For the text-containing cell, return its midpoint in (x, y) coordinate format. 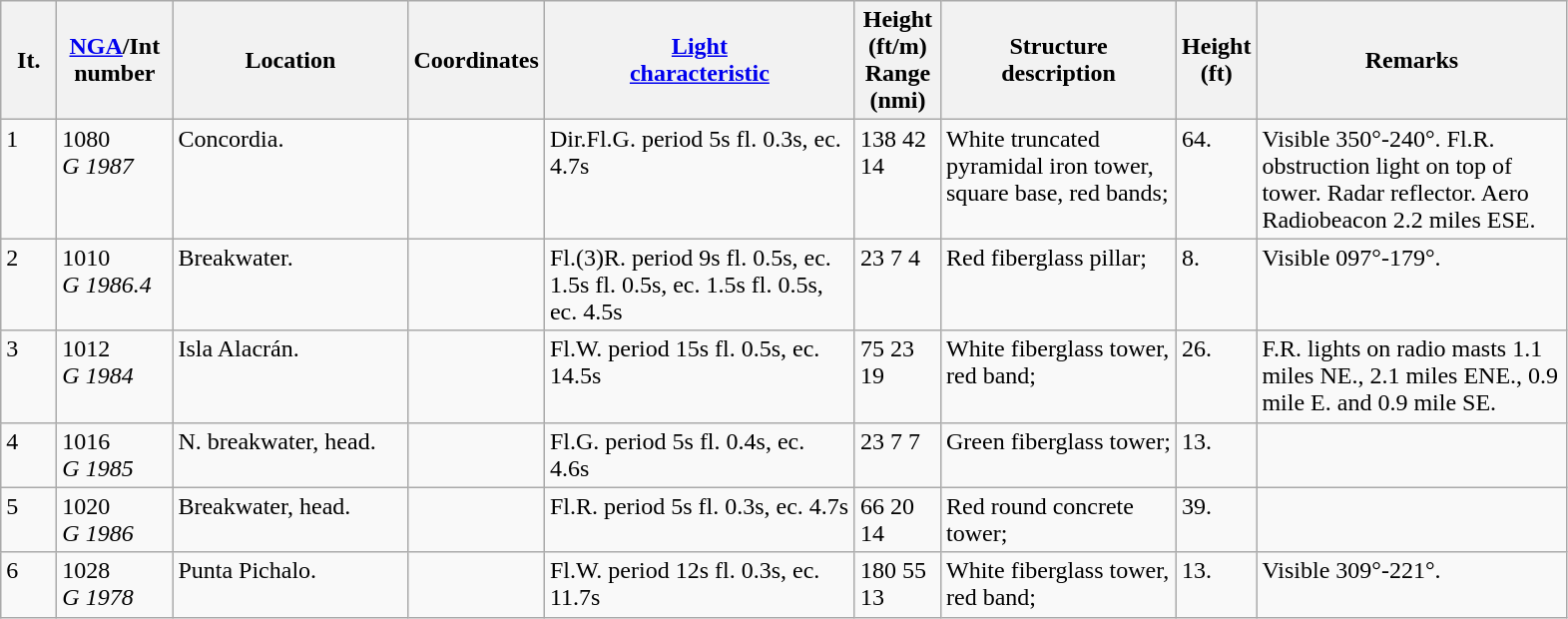
39. (1217, 519)
Breakwater. (290, 285)
5 (29, 519)
White truncated pyramidal iron tower, square base, red bands; (1058, 180)
Visible 309°-221°. (1411, 585)
Red fiberglass pillar; (1058, 285)
64. (1217, 180)
1 (29, 180)
3 (29, 376)
180 55 13 (897, 585)
Fl.R. period 5s fl. 0.3s, ec. 4.7s (699, 519)
66 20 14 (897, 519)
Height (ft/m)Range (nmi) (897, 60)
Height (ft) (1217, 60)
N. breakwater, head. (290, 455)
1016G 1985 (115, 455)
23 7 7 (897, 455)
138 42 14 (897, 180)
23 7 4 (897, 285)
Fl.W. period 15s fl. 0.5s, ec. 14.5s (699, 376)
1010G 1986.4 (115, 285)
Location (290, 60)
It. (29, 60)
F.R. lights on radio masts 1.1 miles NE., 2.1 miles ENE., 0.9 mile E. and 0.9 mile SE. (1411, 376)
1080G 1987 (115, 180)
1028G 1978 (115, 585)
Concordia. (290, 180)
Remarks (1411, 60)
26. (1217, 376)
Green fiberglass tower; (1058, 455)
Fl.G. period 5s fl. 0.4s, ec. 4.6s (699, 455)
6 (29, 585)
8. (1217, 285)
1012G 1984 (115, 376)
Punta Pichalo. (290, 585)
Visible 097°-179°. (1411, 285)
Red round concrete tower; (1058, 519)
Fl.(3)R. period 9s fl. 0.5s, ec. 1.5s fl. 0.5s, ec. 1.5s fl. 0.5s, ec. 4.5s (699, 285)
NGA/Intnumber (115, 60)
Isla Alacrán. (290, 376)
1020G 1986 (115, 519)
Structuredescription (1058, 60)
75 23 19 (897, 376)
Dir.Fl.G. period 5s fl. 0.3s, ec. 4.7s (699, 180)
4 (29, 455)
Visible 350°-240°. Fl.R. obstruction light on top of tower. Radar reflector. Aero Radiobeacon 2.2 miles ESE. (1411, 180)
Fl.W. period 12s fl. 0.3s, ec. 11.7s (699, 585)
2 (29, 285)
Coordinates (476, 60)
Breakwater, head. (290, 519)
Lightcharacteristic (699, 60)
